From the cell containing the given text, extract its center point as [X, Y] coordinate. 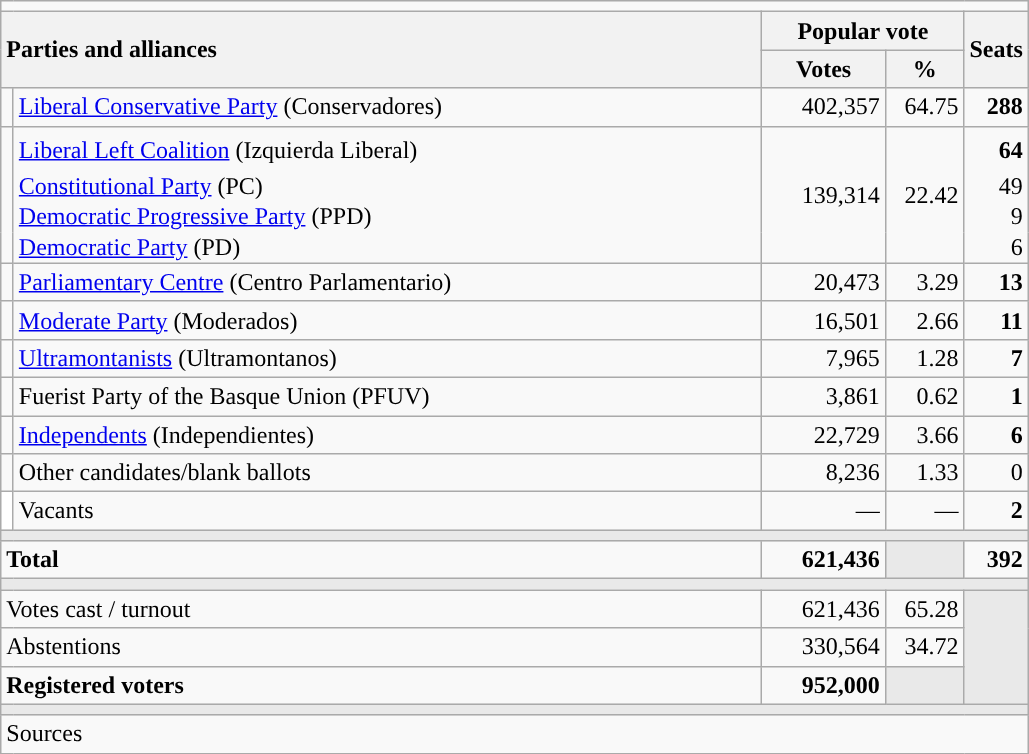
7 [996, 358]
Abstentions [382, 647]
2 [996, 511]
65.28 [924, 609]
Votes cast / turnout [382, 609]
Democratic Party (PD) [387, 248]
392 [996, 560]
Parliamentary Centre (Centro Parlamentario) [387, 282]
Liberal Conservative Party (Conservadores) [387, 107]
139,314 [824, 194]
34.72 [924, 647]
64.75 [924, 107]
Votes [824, 69]
64 [996, 148]
Moderate Party (Moderados) [387, 320]
3,861 [824, 396]
2.66 [924, 320]
1 [996, 396]
Independents (Independientes) [387, 435]
952,000 [824, 685]
3.29 [924, 282]
0.62 [924, 396]
16,501 [824, 320]
Constitutional Party (PC) [387, 186]
Vacants [387, 511]
7,965 [824, 358]
13 [996, 282]
Other candidates/blank ballots [387, 473]
Ultramontanists (Ultramontanos) [387, 358]
Sources [515, 734]
9 [996, 216]
Seats [996, 50]
8,236 [824, 473]
3.66 [924, 435]
22.42 [924, 194]
20,473 [824, 282]
1.33 [924, 473]
11 [996, 320]
Registered voters [382, 685]
49 [996, 186]
Democratic Progressive Party (PPD) [387, 216]
0 [996, 473]
288 [996, 107]
Parties and alliances [382, 50]
22,729 [824, 435]
1.28 [924, 358]
Popular vote [863, 31]
Liberal Left Coalition (Izquierda Liberal) [387, 148]
% [924, 69]
Total [382, 560]
330,564 [824, 647]
Fuerist Party of the Basque Union (PFUV) [387, 396]
402,357 [824, 107]
